Capture the cell that displays the provided text and extract its [X, Y] central coordinate. 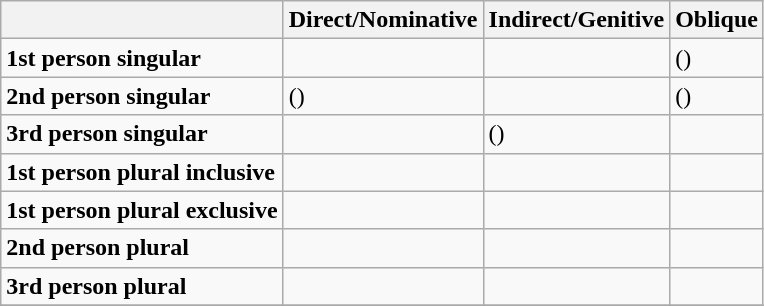
2nd person singular [142, 96]
3rd person singular [142, 134]
2nd person plural [142, 248]
3rd person plural [142, 286]
Indirect/Genitive [576, 20]
1st person plural exclusive [142, 210]
1st person singular [142, 58]
Oblique [717, 20]
Direct/Nominative [383, 20]
1st person plural inclusive [142, 172]
